Extract the [X, Y] coordinate from the center of the cell holding the provided text.  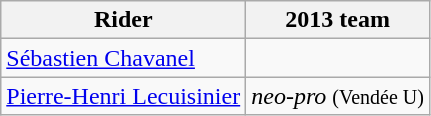
Sébastien Chavanel [124, 58]
neo-pro (Vendée U) [338, 96]
Rider [124, 20]
2013 team [338, 20]
Pierre-Henri Lecuisinier [124, 96]
